Pinpoint the cell where the given text exists, returning its [x, y] midpoint coordinate. 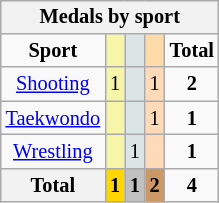
4 [192, 185]
Wrestling [54, 152]
Shooting [54, 84]
Sport [54, 51]
Taekwondo [54, 118]
Medals by sport [110, 17]
